Extract the [x, y] coordinate from the center of the cell holding the provided text.  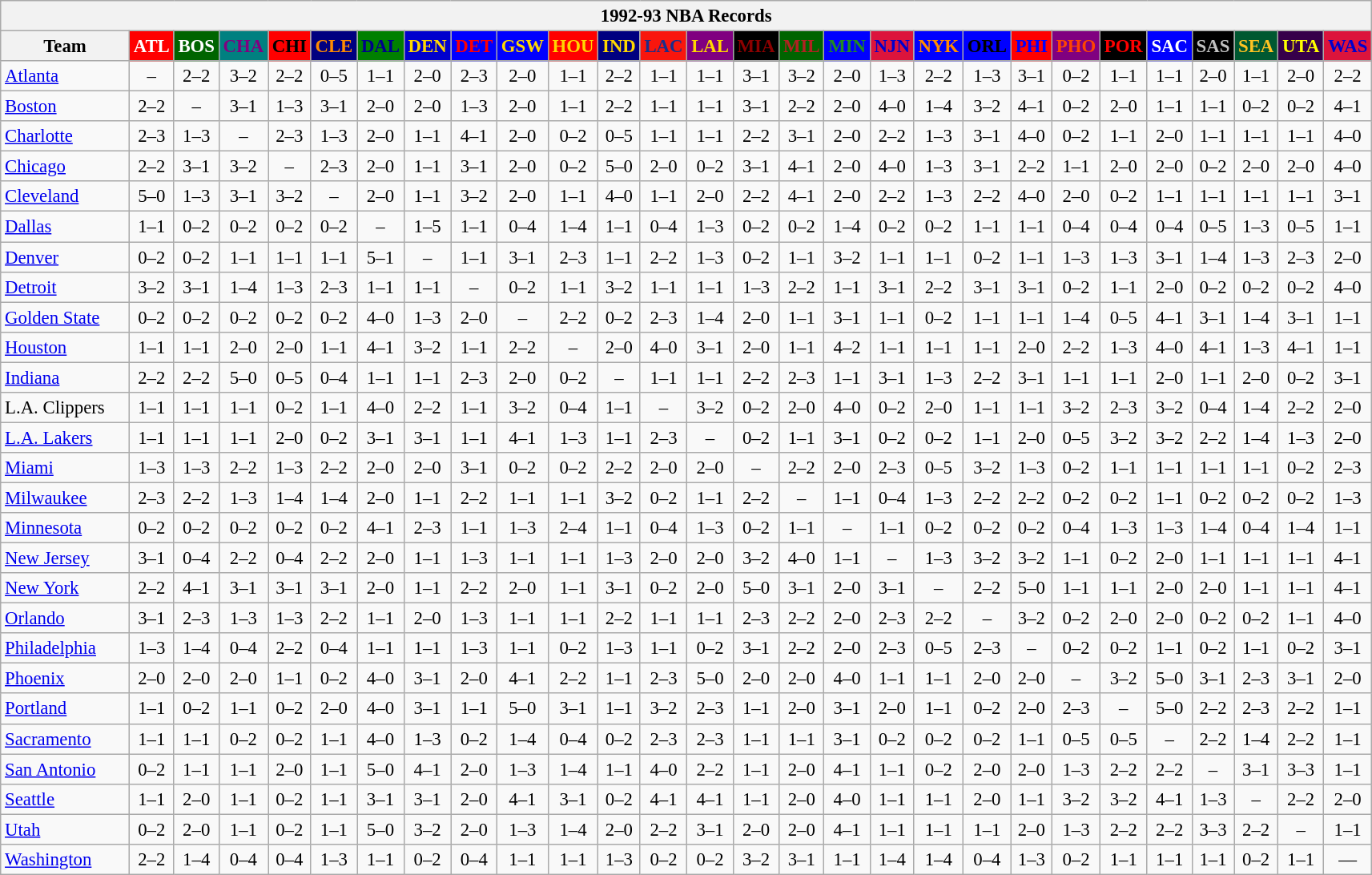
NJN [892, 46]
MIL [802, 46]
1992-93 NBA Records [686, 16]
Phoenix [66, 679]
— [1348, 860]
Sacramento [66, 739]
Denver [66, 257]
NYK [939, 46]
WAS [1348, 46]
POR [1123, 46]
SAC [1169, 46]
IND [619, 46]
San Antonio [66, 769]
PHI [1032, 46]
Seattle [66, 799]
Golden State [66, 317]
4–2 [847, 347]
1–5 [428, 227]
LAC [663, 46]
DET [474, 46]
Indiana [66, 377]
Boston [66, 107]
CHA [243, 46]
Cleveland [66, 196]
DEN [428, 46]
GSW [522, 46]
PHO [1076, 46]
Portland [66, 709]
Miami [66, 468]
SEA [1256, 46]
Minnesota [66, 528]
Washington [66, 860]
LAL [710, 46]
Milwaukee [66, 498]
CHI [289, 46]
L.A. Clippers [66, 408]
Detroit [66, 287]
5–1 [381, 257]
DAL [381, 46]
UTA [1301, 46]
Chicago [66, 167]
MIN [847, 46]
ATL [151, 46]
MIA [756, 46]
Utah [66, 829]
Orlando [66, 619]
Team [66, 46]
ORL [987, 46]
SAS [1213, 46]
2–4 [573, 528]
Atlanta [66, 76]
CLE [333, 46]
Dallas [66, 227]
L.A. Lakers [66, 437]
New Jersey [66, 558]
Charlotte [66, 136]
New York [66, 588]
HOU [573, 46]
Houston [66, 347]
Philadelphia [66, 648]
BOS [196, 46]
